Output the [x, y] coordinate of the center of the cell containing the given text.  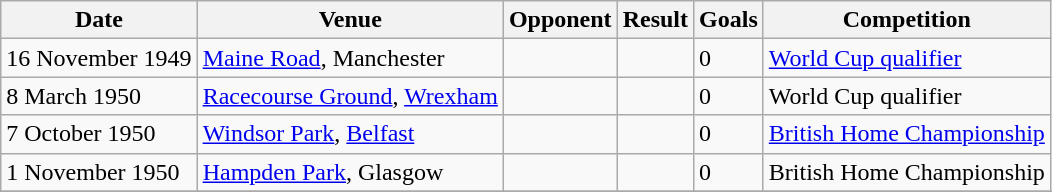
Venue [350, 20]
Result [655, 20]
Competition [906, 20]
Opponent [560, 20]
16 November 1949 [99, 58]
Racecourse Ground, Wrexham [350, 96]
Windsor Park, Belfast [350, 134]
8 March 1950 [99, 96]
Hampden Park, Glasgow [350, 172]
Goals [729, 20]
Maine Road, Manchester [350, 58]
7 October 1950 [99, 134]
Date [99, 20]
1 November 1950 [99, 172]
